Scan for the cell matching the given text and deliver its [X, Y] coordinate at center. 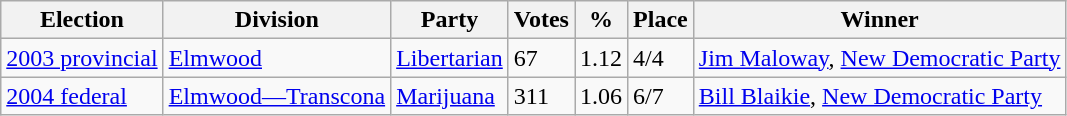
Division [277, 20]
Elmwood [277, 58]
Votes [541, 20]
Place [661, 20]
311 [541, 96]
67 [541, 58]
Elmwood—Transcona [277, 96]
Jim Maloway, New Democratic Party [880, 58]
2004 federal [82, 96]
4/4 [661, 58]
6/7 [661, 96]
1.06 [600, 96]
Libertarian [450, 58]
Bill Blaikie, New Democratic Party [880, 96]
Winner [880, 20]
Marijuana [450, 96]
1.12 [600, 58]
% [600, 20]
Party [450, 20]
Election [82, 20]
2003 provincial [82, 58]
